Detect which cell encompasses the target text, then output its (x, y) center coordinate. 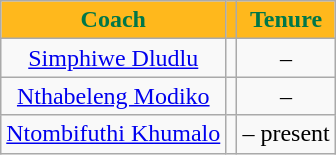
Simphiwe Dludlu (114, 58)
– present (286, 134)
Nthabeleng Modiko (114, 96)
Coach (114, 20)
Ntombifuthi Khumalo (114, 134)
Tenure (286, 20)
